Output the (X, Y) coordinate of the center of the cell containing the given text.  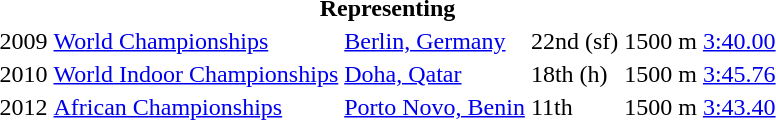
22nd (sf) (574, 41)
Doha, Qatar (435, 74)
World Indoor Championships (196, 74)
18th (h) (574, 74)
World Championships (196, 41)
Berlin, Germany (435, 41)
